For the text-containing cell, return its midpoint in (x, y) coordinate format. 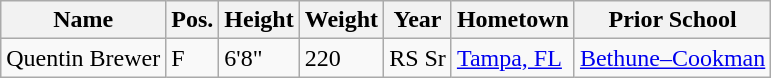
Prior School (672, 20)
Year (418, 20)
Height (259, 20)
Tampa, FL (512, 58)
6'8" (259, 58)
220 (341, 58)
Pos. (192, 20)
Quentin Brewer (84, 58)
Bethune–Cookman (672, 58)
Hometown (512, 20)
Name (84, 20)
RS Sr (418, 58)
Weight (341, 20)
F (192, 58)
